Identify which cell holds the provided text, then report its (x, y) central coordinate. 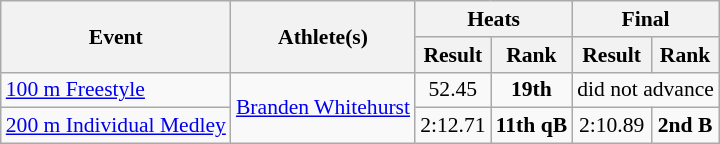
2nd B (685, 126)
200 m Individual Medley (116, 126)
2:12.71 (452, 126)
Final (646, 19)
Heats (494, 19)
did not advance (646, 90)
19th (532, 90)
52.45 (452, 90)
100 m Freestyle (116, 90)
Event (116, 36)
11th qB (532, 126)
Branden Whitehurst (323, 108)
Athlete(s) (323, 36)
2:10.89 (612, 126)
